Detect which cell encompasses the target text, then output its [X, Y] center coordinate. 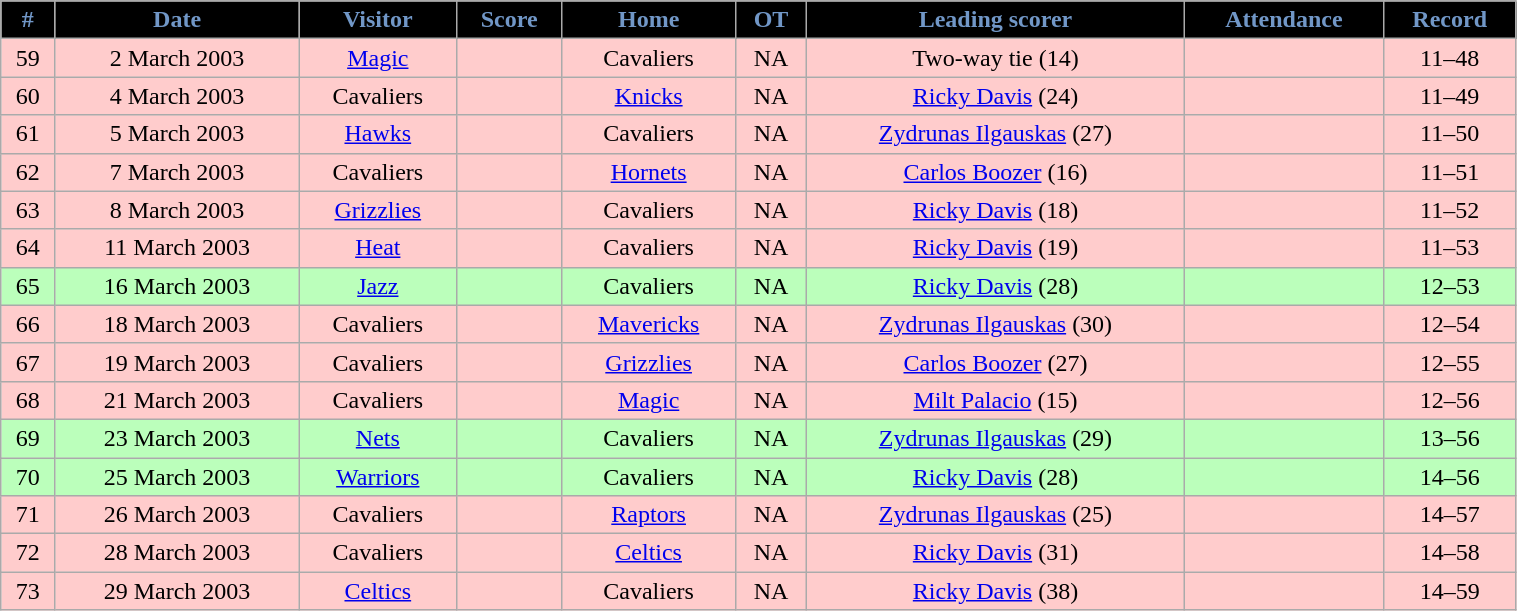
11–48 [1450, 58]
Date [177, 20]
65 [28, 286]
12–56 [1450, 400]
7 March 2003 [177, 172]
Two-way tie (14) [995, 58]
63 [28, 210]
Warriors [378, 477]
18 March 2003 [177, 324]
Milt Palacio (15) [995, 400]
29 March 2003 [177, 591]
Leading scorer [995, 20]
4 March 2003 [177, 96]
Carlos Boozer (27) [995, 362]
11–51 [1450, 172]
Zydrunas Ilgauskas (27) [995, 134]
21 March 2003 [177, 400]
Ricky Davis (19) [995, 248]
16 March 2003 [177, 286]
Hawks [378, 134]
Ricky Davis (38) [995, 591]
11–52 [1450, 210]
11–53 [1450, 248]
Carlos Boozer (16) [995, 172]
11–50 [1450, 134]
Zydrunas Ilgauskas (29) [995, 438]
5 March 2003 [177, 134]
66 [28, 324]
Visitor [378, 20]
71 [28, 515]
Ricky Davis (24) [995, 96]
14–59 [1450, 591]
13–56 [1450, 438]
64 [28, 248]
72 [28, 553]
59 [28, 58]
Knicks [649, 96]
11–49 [1450, 96]
Nets [378, 438]
14–57 [1450, 515]
Attendance [1284, 20]
# [28, 20]
8 March 2003 [177, 210]
12–54 [1450, 324]
2 March 2003 [177, 58]
14–58 [1450, 553]
62 [28, 172]
Mavericks [649, 324]
68 [28, 400]
Raptors [649, 515]
Ricky Davis (18) [995, 210]
Heat [378, 248]
12–55 [1450, 362]
OT [772, 20]
69 [28, 438]
Record [1450, 20]
12–53 [1450, 286]
28 March 2003 [177, 553]
23 March 2003 [177, 438]
Hornets [649, 172]
73 [28, 591]
25 March 2003 [177, 477]
Zydrunas Ilgauskas (30) [995, 324]
61 [28, 134]
19 March 2003 [177, 362]
Score [510, 20]
14–56 [1450, 477]
26 March 2003 [177, 515]
70 [28, 477]
67 [28, 362]
Jazz [378, 286]
11 March 2003 [177, 248]
60 [28, 96]
Home [649, 20]
Ricky Davis (31) [995, 553]
Zydrunas Ilgauskas (25) [995, 515]
